Search for the cell housing the specified text and yield its [X, Y] center coordinate. 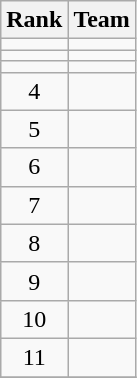
5 [34, 129]
10 [34, 319]
8 [34, 243]
6 [34, 167]
Team [102, 20]
9 [34, 281]
4 [34, 91]
Rank [34, 20]
7 [34, 205]
11 [34, 357]
